Detect which cell encompasses the target text, then output its [X, Y] center coordinate. 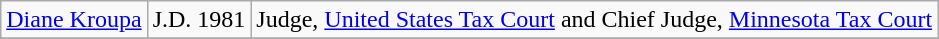
Judge, United States Tax Court and Chief Judge, Minnesota Tax Court [594, 20]
J.D. 1981 [199, 20]
Diane Kroupa [74, 20]
